Find where the given text appears and provide that cell's center as [X, Y] coordinate. 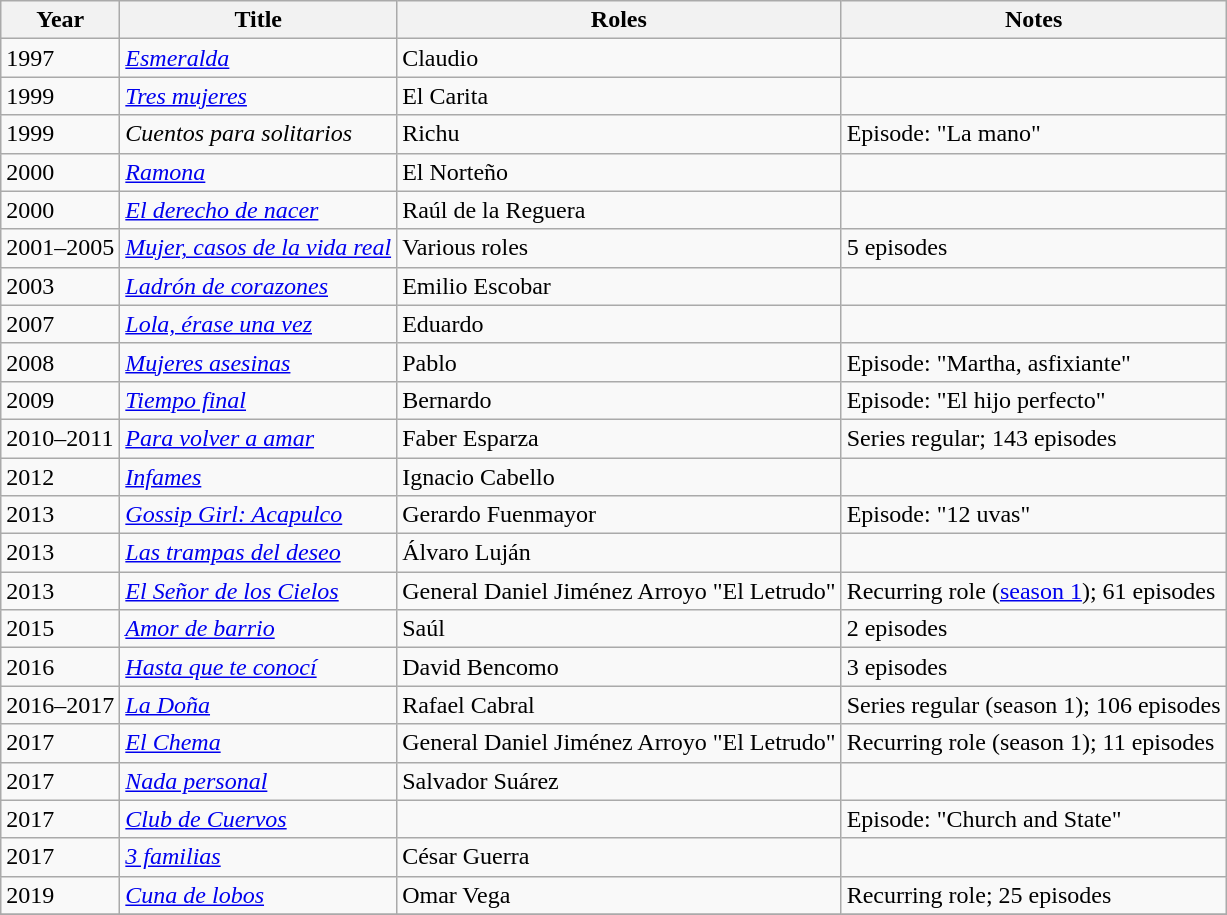
2012 [60, 477]
Ladrón de corazones [258, 286]
Cuentos para solitarios [258, 134]
Álvaro Luján [620, 553]
César Guerra [620, 857]
Mujeres asesinas [258, 362]
Raúl de la Reguera [620, 210]
2015 [60, 629]
Ignacio Cabello [620, 477]
Bernardo [620, 400]
Gerardo Fuenmayor [620, 515]
Episode: "12 uvas" [1034, 515]
2010–2011 [60, 438]
Notes [1034, 20]
Title [258, 20]
5 episodes [1034, 248]
Episode: "El hijo perfecto" [1034, 400]
2003 [60, 286]
Recurring role; 25 episodes [1034, 895]
Emilio Escobar [620, 286]
3 familias [258, 857]
Saúl [620, 629]
Rafael Cabral [620, 705]
Claudio [620, 58]
Infames [258, 477]
1997 [60, 58]
La Doña [258, 705]
Esmeralda [258, 58]
Cuna de lobos [258, 895]
Omar Vega [620, 895]
Lola, érase una vez [258, 324]
El Carita [620, 96]
2008 [60, 362]
Episode: "Martha, asfixiante" [1034, 362]
Faber Esparza [620, 438]
2019 [60, 895]
Salvador Suárez [620, 781]
2007 [60, 324]
Tres mujeres [258, 96]
Episode: "Church and State" [1034, 819]
Roles [620, 20]
Nada personal [258, 781]
El Norteño [620, 172]
2009 [60, 400]
Series regular; 143 episodes [1034, 438]
Various roles [620, 248]
Hasta que te conocí [258, 667]
Year [60, 20]
2 episodes [1034, 629]
El Chema [258, 743]
Recurring role (season 1); 11 episodes [1034, 743]
2016 [60, 667]
Recurring role (season 1); 61 episodes [1034, 591]
El Señor de los Cielos [258, 591]
Episode: "La mano" [1034, 134]
2001–2005 [60, 248]
Pablo [620, 362]
El derecho de nacer [258, 210]
Las trampas del deseo [258, 553]
Series regular (season 1); 106 episodes [1034, 705]
Gossip Girl: Acapulco [258, 515]
Eduardo [620, 324]
3 episodes [1034, 667]
Amor de barrio [258, 629]
Para volver a amar [258, 438]
David Bencomo [620, 667]
2016–2017 [60, 705]
Ramona [258, 172]
Tiempo final [258, 400]
Club de Cuervos [258, 819]
Mujer, casos de la vida real [258, 248]
Richu [620, 134]
